Provide the [X, Y] coordinate of the cell's center where the given text is located.  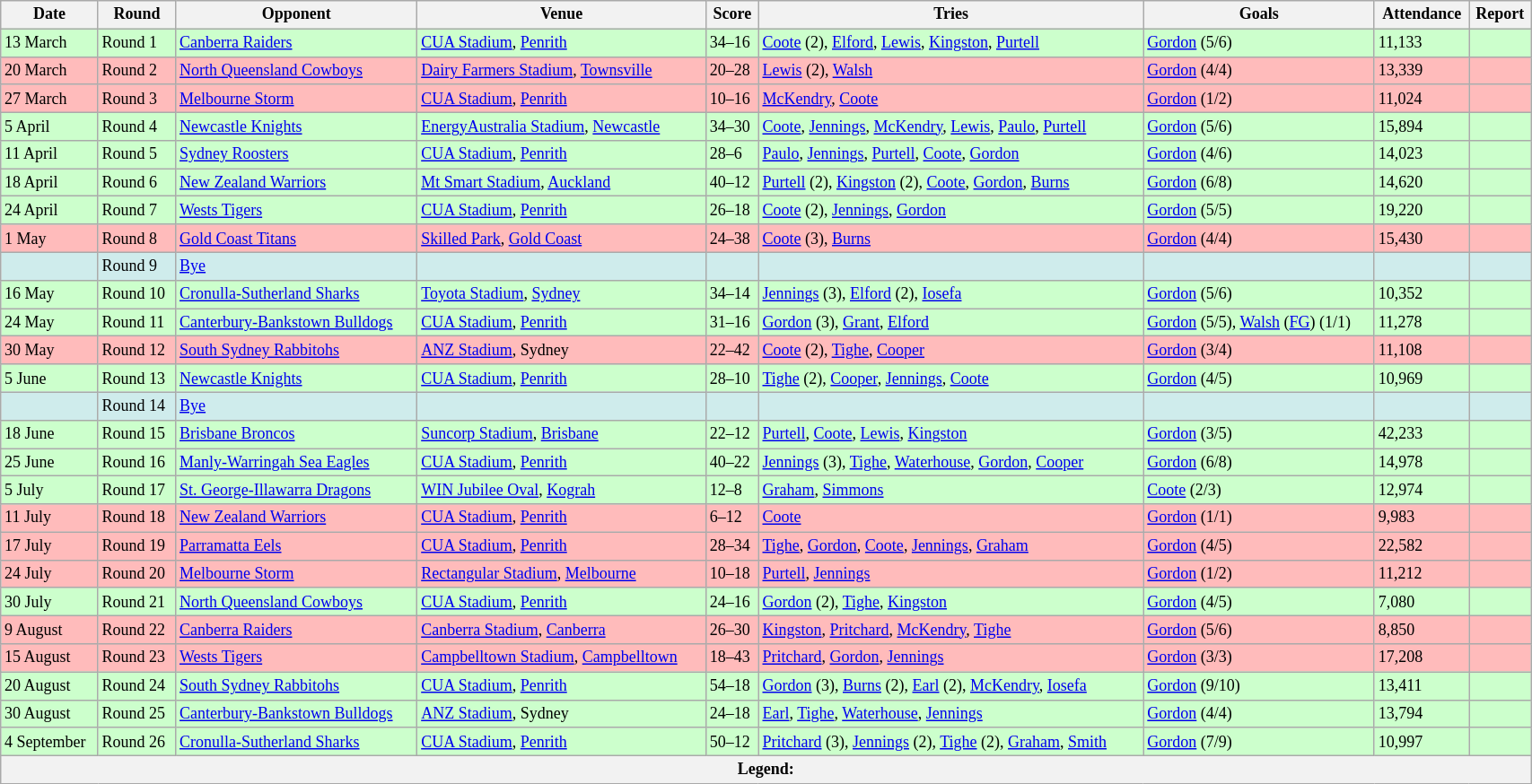
10,997 [1422, 741]
Opponent [296, 14]
Coote (2), Tighe, Cooper [951, 350]
42,233 [1422, 434]
Round 5 [136, 154]
1 May [49, 239]
10–18 [732, 574]
5 April [49, 126]
15,894 [1422, 126]
Dairy Farmers Stadium, Townsville [562, 70]
St. George-Illawarra Dragons [296, 490]
18 April [49, 183]
Round 18 [136, 518]
13,339 [1422, 70]
Sydney Roosters [296, 154]
25 June [49, 463]
10–16 [732, 99]
11 April [49, 154]
15 August [49, 658]
10,969 [1422, 379]
31–16 [732, 323]
Purtell (2), Kingston (2), Coote, Gordon, Burns [951, 183]
Legend: [766, 770]
Coote, Jennings, McKendry, Lewis, Paulo, Purtell [951, 126]
20 March [49, 70]
Canberra Stadium, Canberra [562, 630]
Round 9 [136, 266]
28–6 [732, 154]
Round 24 [136, 685]
Toyota Stadium, Sydney [562, 294]
6–12 [732, 518]
WIN Jubilee Oval, Kograh [562, 490]
Round 22 [136, 630]
30 August [49, 714]
Gordon (3/5) [1258, 434]
5 June [49, 379]
Round 17 [136, 490]
17 July [49, 545]
11 July [49, 518]
Round 15 [136, 434]
19,220 [1422, 210]
Tries [951, 14]
5 July [49, 490]
Round 1 [136, 43]
Round 16 [136, 463]
Round 10 [136, 294]
9 August [49, 630]
24 April [49, 210]
Gordon (3/4) [1258, 350]
Gold Coast Titans [296, 239]
Round 6 [136, 183]
Coote (2), Jennings, Gordon [951, 210]
11,108 [1422, 350]
26–18 [732, 210]
Coote (3), Burns [951, 239]
9,983 [1422, 518]
22–12 [732, 434]
15,430 [1422, 239]
Round 12 [136, 350]
24–16 [732, 601]
Round 11 [136, 323]
40–22 [732, 463]
Gordon (5/5), Walsh (FG) (1/1) [1258, 323]
Purtell, Coote, Lewis, Kingston [951, 434]
14,023 [1422, 154]
20–28 [732, 70]
Parramatta Eels [296, 545]
24 July [49, 574]
22–42 [732, 350]
Suncorp Stadium, Brisbane [562, 434]
7,080 [1422, 601]
Gordon (3/3) [1258, 658]
Campbelltown Stadium, Campbelltown [562, 658]
11,133 [1422, 43]
Round 13 [136, 379]
17,208 [1422, 658]
Coote [951, 518]
Round 4 [136, 126]
Mt Smart Stadium, Auckland [562, 183]
Gordon (9/10) [1258, 685]
Round 3 [136, 99]
Manly-Warringah Sea Eagles [296, 463]
28–34 [732, 545]
30 July [49, 601]
Coote (2/3) [1258, 490]
40–12 [732, 183]
Round 20 [136, 574]
12,974 [1422, 490]
Gordon (5/5) [1258, 210]
Purtell, Jennings [951, 574]
Round 2 [136, 70]
Round [136, 14]
Skilled Park, Gold Coast [562, 239]
10,352 [1422, 294]
24–38 [732, 239]
Jennings (3), Tighe, Waterhouse, Gordon, Cooper [951, 463]
Gordon (7/9) [1258, 741]
Report [1501, 14]
34–30 [732, 126]
Earl, Tighe, Waterhouse, Jennings [951, 714]
14,978 [1422, 463]
Score [732, 14]
Goals [1258, 14]
Coote (2), Elford, Lewis, Kingston, Purtell [951, 43]
26–30 [732, 630]
Tighe (2), Cooper, Jennings, Coote [951, 379]
11,212 [1422, 574]
Gordon (3), Burns (2), Earl (2), McKendry, Iosefa [951, 685]
Round 21 [136, 601]
13,794 [1422, 714]
Round 19 [136, 545]
4 September [49, 741]
24 May [49, 323]
30 May [49, 350]
12–8 [732, 490]
Round 7 [136, 210]
13,411 [1422, 685]
McKendry, Coote [951, 99]
Round 25 [136, 714]
Lewis (2), Walsh [951, 70]
Pritchard, Gordon, Jennings [951, 658]
34–16 [732, 43]
Jennings (3), Elford (2), Iosefa [951, 294]
13 March [49, 43]
Date [49, 14]
11,024 [1422, 99]
18 June [49, 434]
Pritchard (3), Jennings (2), Tighe (2), Graham, Smith [951, 741]
Venue [562, 14]
Round 14 [136, 405]
20 August [49, 685]
Gordon (1/1) [1258, 518]
22,582 [1422, 545]
Gordon (2), Tighe, Kingston [951, 601]
50–12 [732, 741]
Paulo, Jennings, Purtell, Coote, Gordon [951, 154]
Round 26 [136, 741]
8,850 [1422, 630]
Gordon (4/6) [1258, 154]
24–18 [732, 714]
18–43 [732, 658]
11,278 [1422, 323]
Brisbane Broncos [296, 434]
Graham, Simmons [951, 490]
Gordon (3), Grant, Elford [951, 323]
Round 23 [136, 658]
Attendance [1422, 14]
16 May [49, 294]
34–14 [732, 294]
EnergyAustralia Stadium, Newcastle [562, 126]
27 March [49, 99]
54–18 [732, 685]
Kingston, Pritchard, McKendry, Tighe [951, 630]
Round 8 [136, 239]
Tighe, Gordon, Coote, Jennings, Graham [951, 545]
14,620 [1422, 183]
28–10 [732, 379]
Rectangular Stadium, Melbourne [562, 574]
